Find where the given text appears and provide that cell's center as (x, y) coordinate. 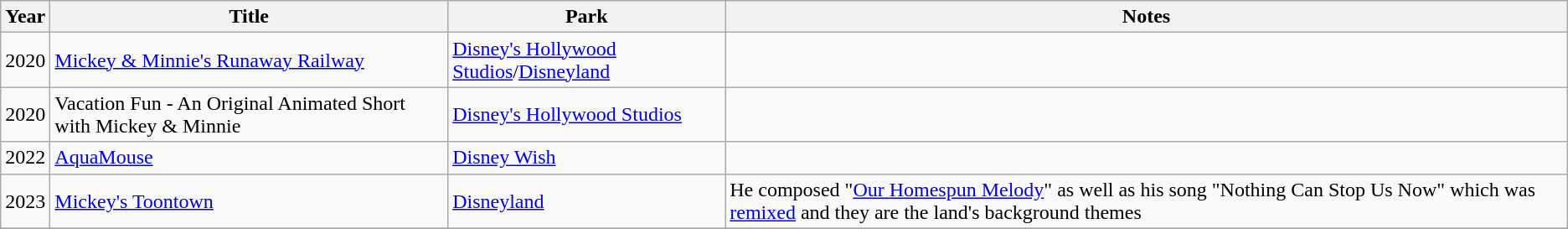
He composed "Our Homespun Melody" as well as his song "Nothing Can Stop Us Now" which was remixed and they are the land's background themes (1146, 201)
Disneyland (586, 201)
Year (25, 17)
Park (586, 17)
AquaMouse (250, 158)
2022 (25, 158)
Disney Wish (586, 158)
2023 (25, 201)
Disney's Hollywood Studios (586, 114)
Title (250, 17)
Mickey & Minnie's Runaway Railway (250, 60)
Vacation Fun - An Original Animated Short with Mickey & Minnie (250, 114)
Mickey's Toontown (250, 201)
Disney's Hollywood Studios/Disneyland (586, 60)
Notes (1146, 17)
